Scan for the cell matching the given text and deliver its [X, Y] coordinate at center. 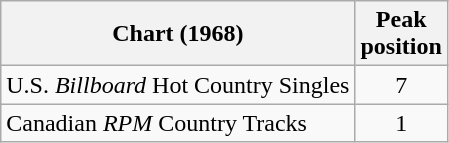
Peakposition [401, 34]
1 [401, 123]
7 [401, 85]
Canadian RPM Country Tracks [178, 123]
U.S. Billboard Hot Country Singles [178, 85]
Chart (1968) [178, 34]
